Scan for the cell matching the given text and deliver its [X, Y] coordinate at center. 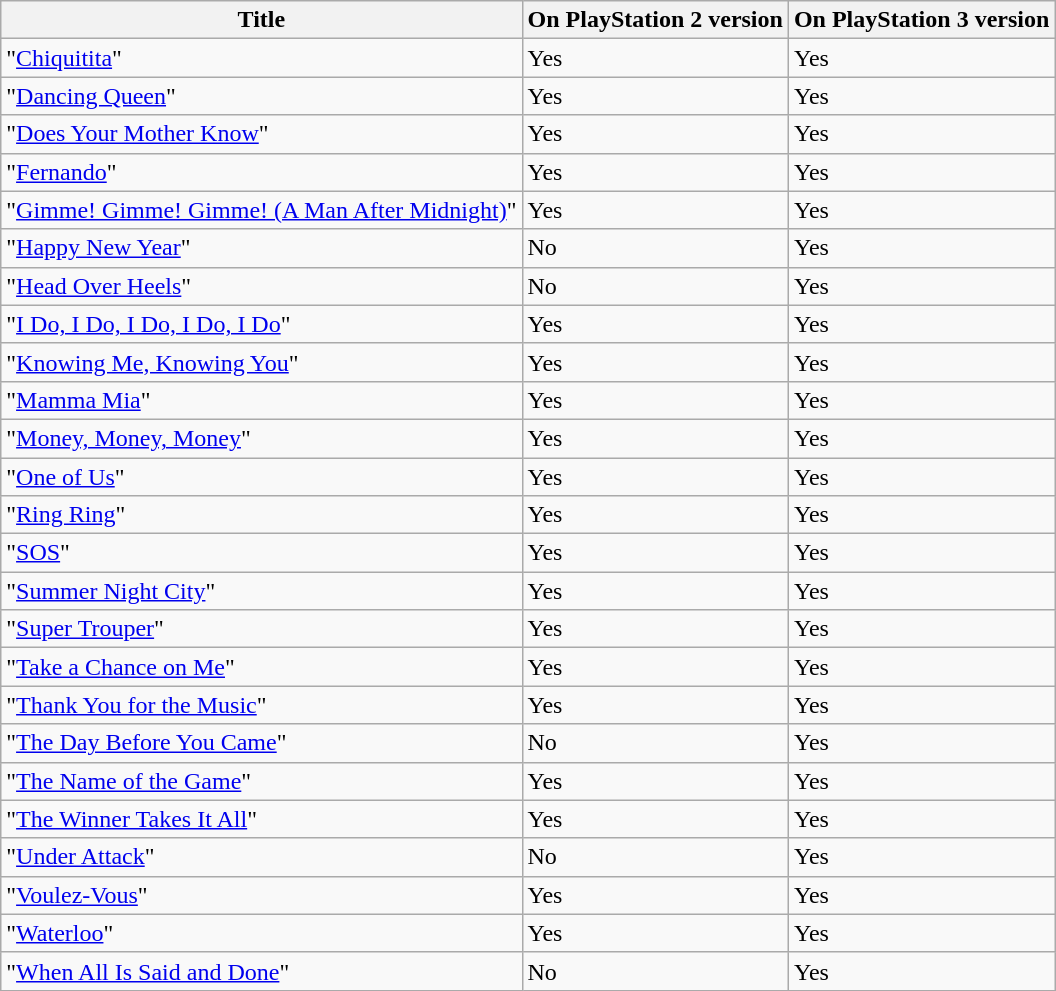
"Voulez-Vous" [262, 895]
"Mamma Mia" [262, 400]
"I Do, I Do, I Do, I Do, I Do" [262, 324]
"The Day Before You Came" [262, 743]
"One of Us" [262, 477]
"Take a Chance on Me" [262, 667]
On PlayStation 3 version [921, 20]
"SOS" [262, 553]
"Fernando" [262, 172]
"Under Attack" [262, 857]
"The Winner Takes It All" [262, 819]
"Super Trouper" [262, 629]
"Chiquitita" [262, 58]
"When All Is Said and Done" [262, 971]
"Waterloo" [262, 933]
"Dancing Queen" [262, 96]
"Knowing Me, Knowing You" [262, 362]
"Money, Money, Money" [262, 438]
"Does Your Mother Know" [262, 134]
"Thank You for the Music" [262, 705]
"Summer Night City" [262, 591]
"Ring Ring" [262, 515]
"Happy New Year" [262, 248]
"The Name of the Game" [262, 781]
"Head Over Heels" [262, 286]
On PlayStation 2 version [655, 20]
Title [262, 20]
"Gimme! Gimme! Gimme! (A Man After Midnight)" [262, 210]
